Extract the [X, Y] coordinate from the center of the cell holding the provided text.  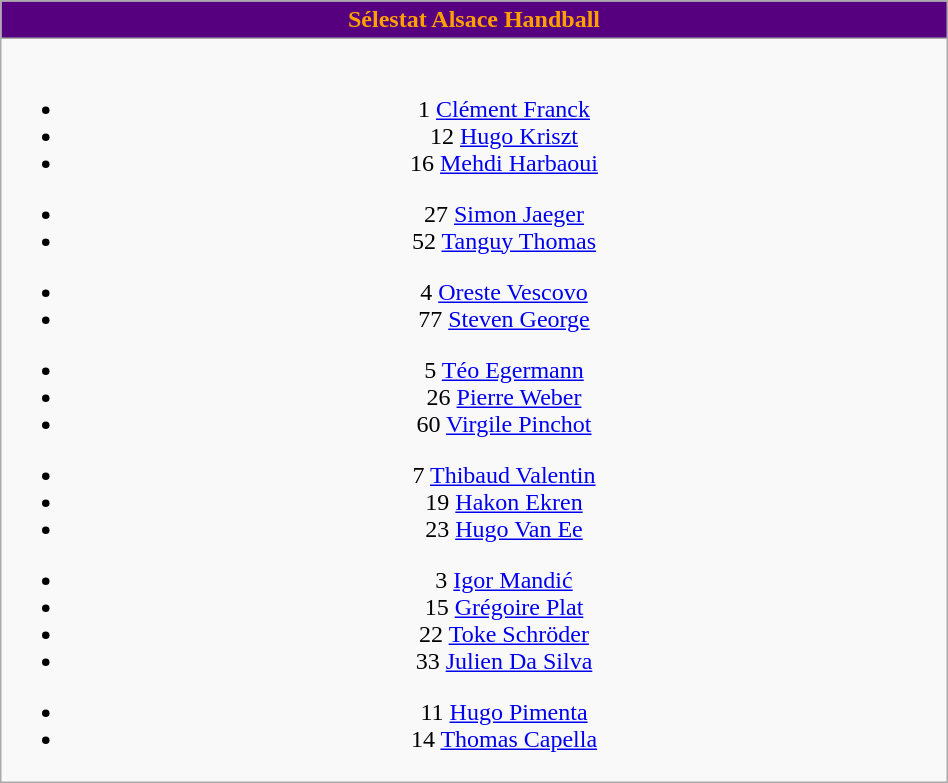
Sélestat Alsace Handball [474, 20]
